From the cell containing the given text, extract its center point as (x, y) coordinate. 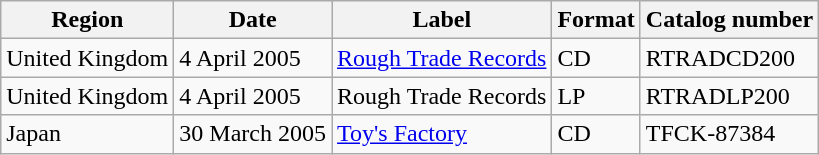
30 March 2005 (253, 134)
RTRADLP200 (729, 96)
RTRADCD200 (729, 58)
Format (596, 20)
Catalog number (729, 20)
Date (253, 20)
TFCK-87384 (729, 134)
Toy's Factory (442, 134)
LP (596, 96)
Label (442, 20)
Japan (88, 134)
Region (88, 20)
